Return [x, y] of the center of cell containing provided text 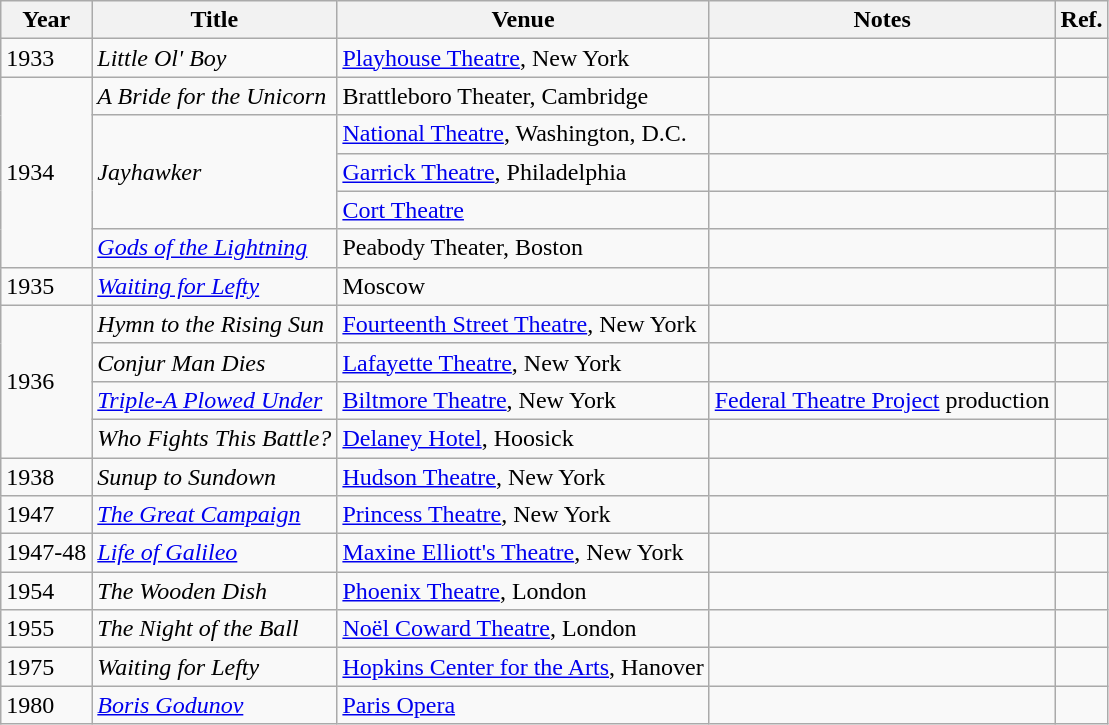
Who Fights This Battle? [214, 438]
Phoenix Theatre, London [523, 591]
Little Ol' Boy [214, 58]
Brattleboro Theater, Cambridge [523, 96]
Year [46, 20]
Delaney Hotel, Hoosick [523, 438]
The Wooden Dish [214, 591]
1975 [46, 667]
Cort Theatre [523, 210]
1980 [46, 705]
Boris Godunov [214, 705]
Triple-A Plowed Under [214, 400]
Princess Theatre, New York [523, 515]
1934 [46, 172]
1938 [46, 477]
Federal Theatre Project production [882, 400]
Noël Coward Theatre, London [523, 629]
Notes [882, 20]
Garrick Theatre, Philadelphia [523, 172]
1947-48 [46, 553]
Hymn to the Rising Sun [214, 324]
Conjur Man Dies [214, 362]
Sunup to Sundown [214, 477]
Life of Galileo [214, 553]
Moscow [523, 286]
Peabody Theater, Boston [523, 248]
1947 [46, 515]
A Bride for the Unicorn [214, 96]
The Night of the Ball [214, 629]
The Great Campaign [214, 515]
Hopkins Center for the Arts, Hanover [523, 667]
1955 [46, 629]
Fourteenth Street Theatre, New York [523, 324]
Playhouse Theatre, New York [523, 58]
Ref. [1082, 20]
National Theatre, Washington, D.C. [523, 134]
Venue [523, 20]
Paris Opera [523, 705]
Jayhawker [214, 172]
1936 [46, 381]
Gods of the Lightning [214, 248]
Lafayette Theatre, New York [523, 362]
1933 [46, 58]
1954 [46, 591]
1935 [46, 286]
Maxine Elliott's Theatre, New York [523, 553]
Title [214, 20]
Hudson Theatre, New York [523, 477]
Biltmore Theatre, New York [523, 400]
